Pinpoint the cell where the given text exists, returning its [X, Y] midpoint coordinate. 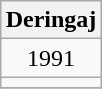
Deringaj [51, 20]
1991 [51, 58]
